Capture the cell that displays the provided text and extract its (x, y) central coordinate. 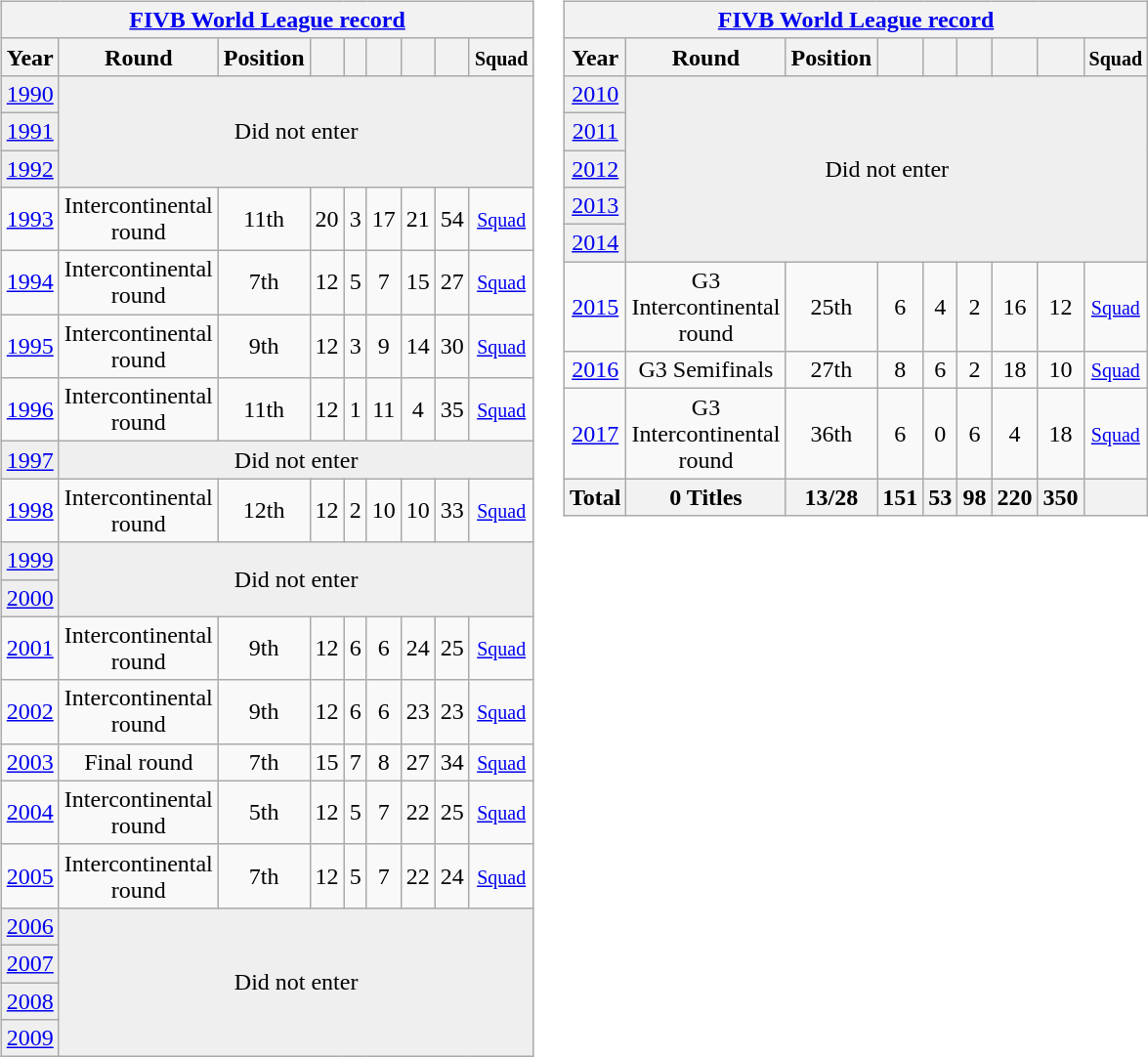
33 (451, 510)
2015 (595, 307)
1991 (29, 131)
2008 (29, 1001)
1999 (29, 561)
35 (451, 410)
12th (264, 510)
2011 (595, 131)
1996 (29, 410)
9 (383, 346)
1997 (29, 460)
27th (831, 370)
54 (451, 219)
2000 (29, 598)
2016 (595, 370)
1995 (29, 346)
98 (975, 497)
1998 (29, 510)
2009 (29, 1038)
220 (1014, 497)
5th (264, 813)
14 (418, 346)
2007 (29, 963)
2003 (29, 762)
2006 (29, 926)
30 (451, 346)
2001 (29, 649)
34 (451, 762)
2010 (595, 94)
1993 (29, 219)
0 (940, 434)
2005 (29, 875)
21 (418, 219)
2013 (595, 206)
1994 (29, 283)
Final round (139, 762)
2014 (595, 243)
16 (1014, 307)
350 (1061, 497)
13/28 (831, 497)
G3 Semifinals (705, 370)
2004 (29, 813)
Total (595, 497)
2002 (29, 711)
1992 (29, 169)
1990 (29, 94)
151 (901, 497)
0 Titles (705, 497)
25th (831, 307)
2017 (595, 434)
20 (326, 219)
11 (383, 410)
17 (383, 219)
36th (831, 434)
53 (940, 497)
1 (356, 410)
2012 (595, 169)
